For the text-containing cell, return its midpoint in [X, Y] coordinate format. 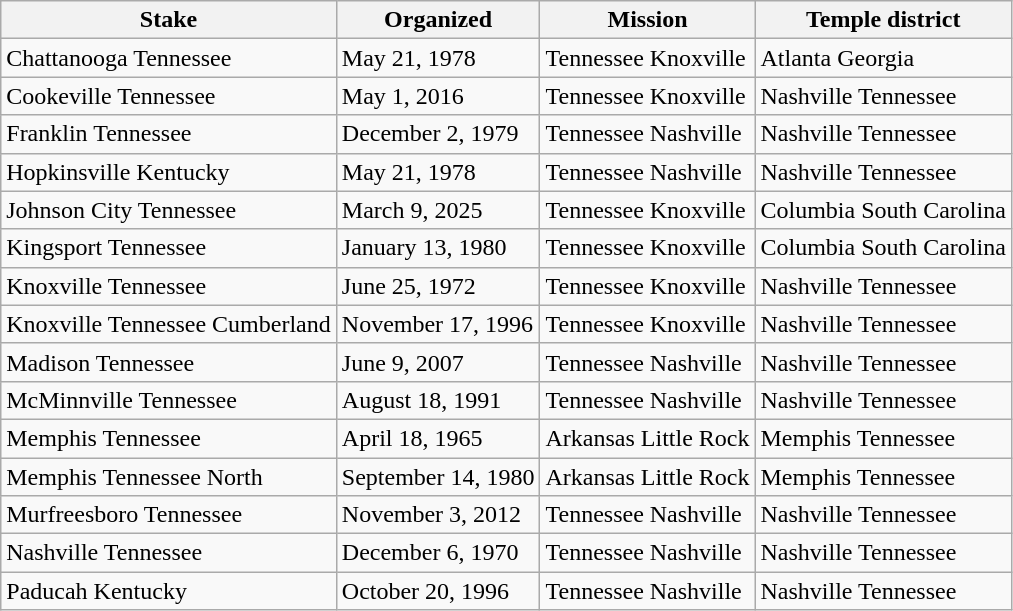
Franklin Tennessee [169, 134]
Memphis Tennessee North [169, 477]
Knoxville Tennessee Cumberland [169, 324]
March 9, 2025 [438, 210]
Hopkinsville Kentucky [169, 172]
Temple district [883, 20]
Johnson City Tennessee [169, 210]
Mission [648, 20]
November 17, 1996 [438, 324]
September 14, 1980 [438, 477]
August 18, 1991 [438, 400]
June 9, 2007 [438, 362]
May 1, 2016 [438, 96]
McMinnville Tennessee [169, 400]
Stake [169, 20]
Paducah Kentucky [169, 591]
June 25, 1972 [438, 286]
January 13, 1980 [438, 248]
Chattanooga Tennessee [169, 58]
December 6, 1970 [438, 553]
Madison Tennessee [169, 362]
December 2, 1979 [438, 134]
Cookeville Tennessee [169, 96]
Atlanta Georgia [883, 58]
Organized [438, 20]
April 18, 1965 [438, 438]
Kingsport Tennessee [169, 248]
Murfreesboro Tennessee [169, 515]
November 3, 2012 [438, 515]
Knoxville Tennessee [169, 286]
October 20, 1996 [438, 591]
